Pinpoint the cell where the given text exists, returning its (x, y) midpoint coordinate. 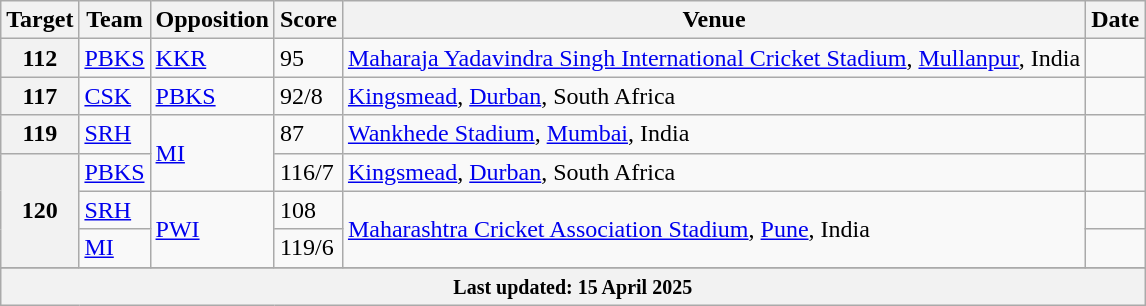
117 (40, 96)
120 (40, 210)
95 (308, 58)
Wankhede Stadium, Mumbai, India (714, 134)
119/6 (308, 248)
Maharaja Yadavindra Singh International Cricket Stadium, Mullanpur, India (714, 58)
112 (40, 58)
92/8 (308, 96)
Date (1116, 20)
108 (308, 210)
Maharashtra Cricket Association Stadium, Pune, India (714, 229)
119 (40, 134)
Team (114, 20)
116/7 (308, 172)
Opposition (212, 20)
Last updated: 15 April 2025 (573, 286)
KKR (212, 58)
CSK (114, 96)
Venue (714, 20)
87 (308, 134)
PWI (212, 229)
Target (40, 20)
Score (308, 20)
